Pinpoint the cell where the given text exists, returning its (X, Y) midpoint coordinate. 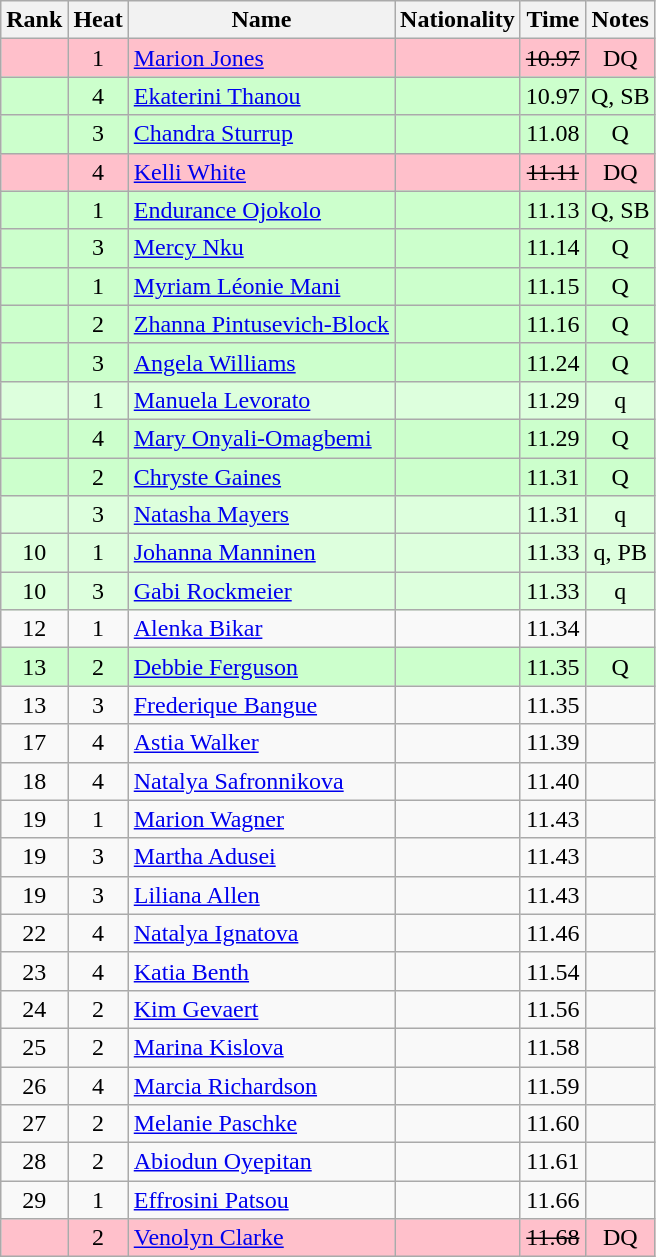
Venolyn Clarke (261, 1238)
11.40 (552, 781)
Gabi Rockmeier (261, 591)
11.16 (552, 324)
11.60 (552, 1124)
Martha Adusei (261, 857)
Kim Gevaert (261, 1009)
26 (34, 1085)
11.39 (552, 743)
Chandra Sturrup (261, 134)
11.34 (552, 629)
Rank (34, 20)
11.61 (552, 1162)
Angela Williams (261, 362)
Frederique Bangue (261, 705)
Zhanna Pintusevich-Block (261, 324)
Mercy Nku (261, 248)
11.13 (552, 210)
Liliana Allen (261, 895)
Myriam Léonie Mani (261, 286)
Marcia Richardson (261, 1085)
Katia Benth (261, 971)
11.66 (552, 1200)
Abiodun Oyepitan (261, 1162)
11.11 (552, 172)
11.24 (552, 362)
17 (34, 743)
Chryste Gaines (261, 477)
Marina Kislova (261, 1047)
Marion Jones (261, 58)
Johanna Manninen (261, 553)
18 (34, 781)
27 (34, 1124)
11.14 (552, 248)
Marion Wagner (261, 819)
23 (34, 971)
Notes (620, 20)
11.58 (552, 1047)
Name (261, 20)
Nationality (458, 20)
11.08 (552, 134)
12 (34, 629)
Effrosini Patsou (261, 1200)
Natalya Safronnikova (261, 781)
11.46 (552, 933)
28 (34, 1162)
11.15 (552, 286)
11.54 (552, 971)
11.59 (552, 1085)
29 (34, 1200)
Debbie Ferguson (261, 667)
Manuela Levorato (261, 400)
Natalya Ignatova (261, 933)
24 (34, 1009)
Alenka Bikar (261, 629)
Melanie Paschke (261, 1124)
Mary Onyali-Omagbemi (261, 438)
Endurance Ojokolo (261, 210)
Kelli White (261, 172)
25 (34, 1047)
q, PB (620, 553)
11.56 (552, 1009)
22 (34, 933)
11.68 (552, 1238)
Natasha Mayers (261, 515)
Ekaterini Thanou (261, 96)
Astia Walker (261, 743)
Heat (98, 20)
Time (552, 20)
